Locate the cell with the specified text and output its (x, y) center coordinate. 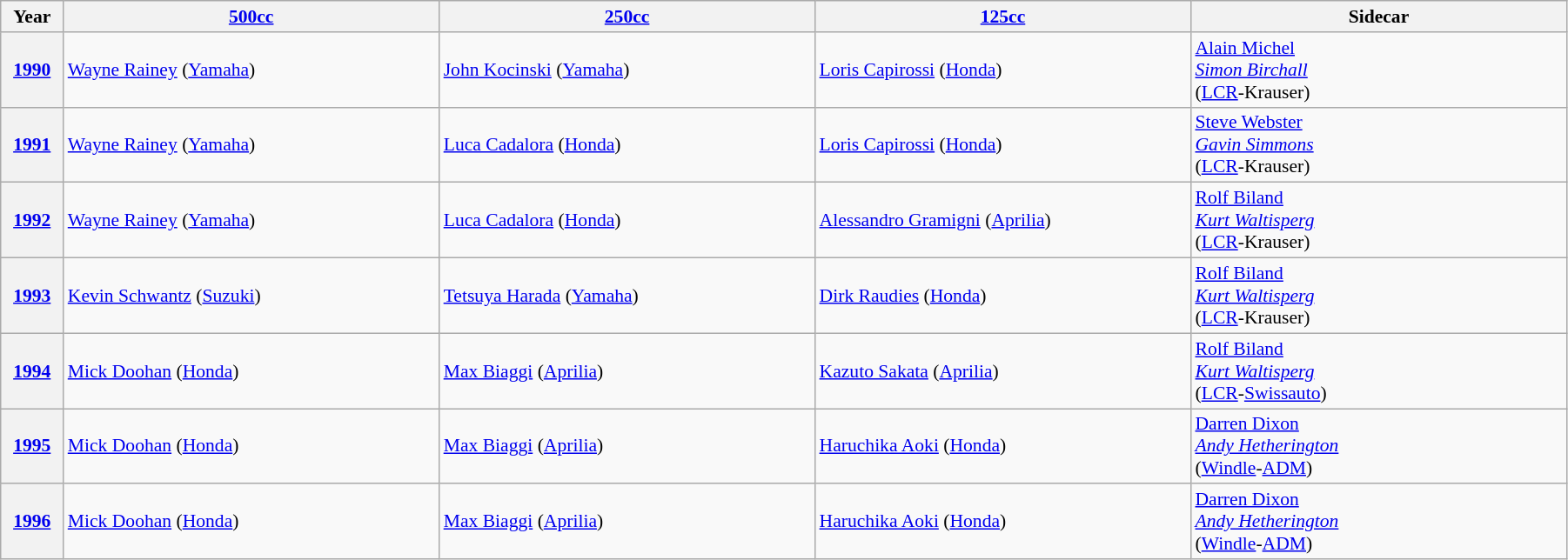
1994 (32, 370)
1992 (32, 221)
Rolf Biland Kurt Waltisperg(LCR-Swissauto) (1378, 370)
1990 (32, 70)
1991 (32, 144)
Steve Webster Gavin Simmons(LCR-Krauser) (1378, 144)
1993 (32, 296)
Dirk Raudies (Honda) (1003, 296)
Kazuto Sakata (Aprilia) (1003, 370)
1996 (32, 522)
1995 (32, 447)
Year (32, 17)
250cc (627, 17)
Alessandro Gramigni (Aprilia) (1003, 221)
Tetsuya Harada (Yamaha) (627, 296)
Alain Michel Simon Birchall(LCR-Krauser) (1378, 70)
John Kocinski (Yamaha) (627, 70)
Kevin Schwantz (Suzuki) (251, 296)
125cc (1003, 17)
Sidecar (1378, 17)
500cc (251, 17)
